Return the [x, y] coordinate for the center point of the cell that contains the specified text.  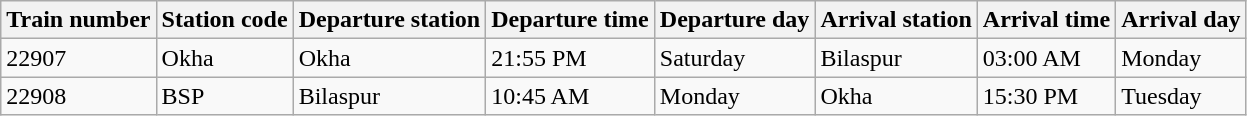
10:45 AM [570, 96]
Arrival day [1181, 20]
Station code [224, 20]
22908 [78, 96]
Arrival time [1046, 20]
Train number [78, 20]
21:55 PM [570, 58]
Departure time [570, 20]
Tuesday [1181, 96]
03:00 AM [1046, 58]
Departure station [390, 20]
Saturday [734, 58]
22907 [78, 58]
15:30 PM [1046, 96]
BSP [224, 96]
Arrival station [896, 20]
Departure day [734, 20]
